Scan for the cell matching the given text and deliver its [x, y] coordinate at center. 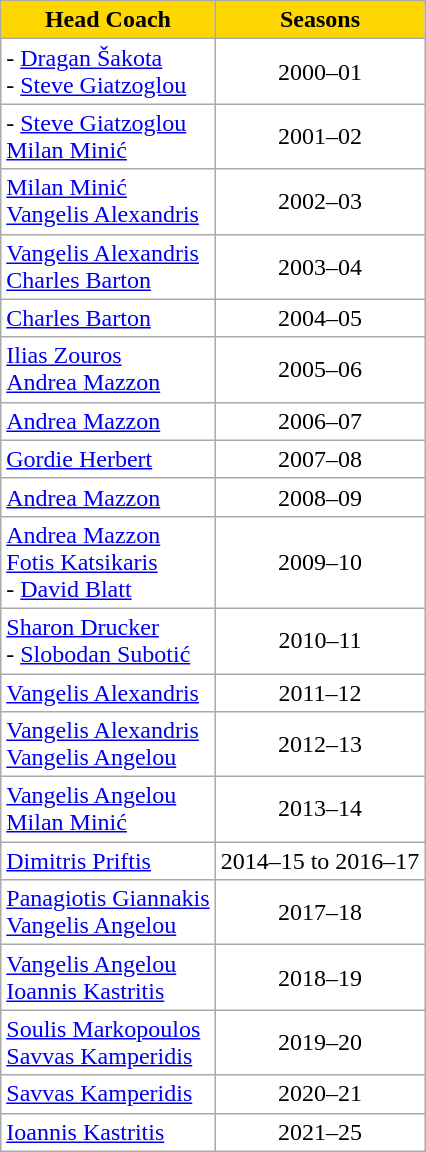
Vangelis Angelou Ioannis Kastritis [108, 978]
Vangelis Alexandris [108, 693]
Milan Minić Vangelis Alexandris [108, 202]
Savvas Kamperidis [108, 1094]
2005–06 [320, 370]
2010–11 [320, 640]
2003–04 [320, 266]
Sharon Drucker- Slobodan Subotić [108, 640]
2004–05 [320, 318]
2019–20 [320, 1042]
2007–08 [320, 459]
2000–01 [320, 72]
Vangelis Alexandris Vangelis Angelou [108, 744]
Soulis Markopoulos Savvas Kamperidis [108, 1042]
2008–09 [320, 497]
2002–03 [320, 202]
Vangelis Alexandris Charles Barton [108, 266]
Andrea Mazzon Fotis Katsikaris- David Blatt [108, 562]
Seasons [320, 20]
Gordie Herbert [108, 459]
2020–21 [320, 1094]
Panagiotis Giannakis Vangelis Angelou [108, 912]
- Dragan Šakota- Steve Giatzoglou [108, 72]
2011–12 [320, 693]
2006–07 [320, 421]
2012–13 [320, 744]
2018–19 [320, 978]
2017–18 [320, 912]
2014–15 to 2016–17 [320, 861]
Vangelis Angelou Milan Minić [108, 810]
2009–10 [320, 562]
2021–25 [320, 1132]
Head Coach [108, 20]
Dimitris Priftis [108, 861]
- Steve Giatzoglou Milan Minić [108, 136]
Ioannis Kastritis [108, 1132]
2001–02 [320, 136]
2013–14 [320, 810]
Ilias Zouros Andrea Mazzon [108, 370]
Charles Barton [108, 318]
